Provide the (x, y) coordinate of the cell's center where the given text is located.  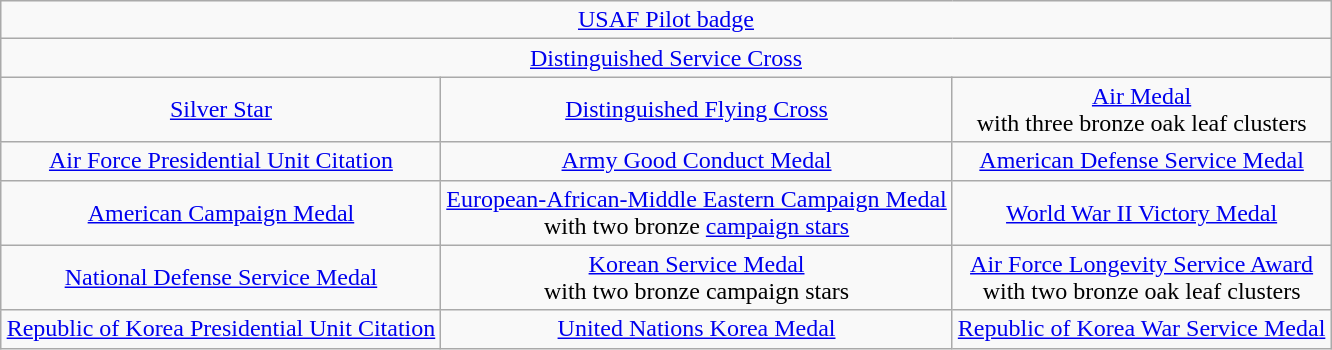
Distinguished Service Cross (666, 58)
Korean Service Medalwith two bronze campaign stars (697, 278)
Air Force Presidential Unit Citation (221, 161)
Air Force Longevity Service Awardwith two bronze oak leaf clusters (1142, 278)
Silver Star (221, 110)
Republic of Korea War Service Medal (1142, 329)
Army Good Conduct Medal (697, 161)
Republic of Korea Presidential Unit Citation (221, 329)
Distinguished Flying Cross (697, 110)
United Nations Korea Medal (697, 329)
Air Medalwith three bronze oak leaf clusters (1142, 110)
World War II Victory Medal (1142, 212)
American Campaign Medal (221, 212)
European-African-Middle Eastern Campaign Medalwith two bronze campaign stars (697, 212)
National Defense Service Medal (221, 278)
USAF Pilot badge (666, 20)
American Defense Service Medal (1142, 161)
